Return (X, Y) of the center of cell containing provided text 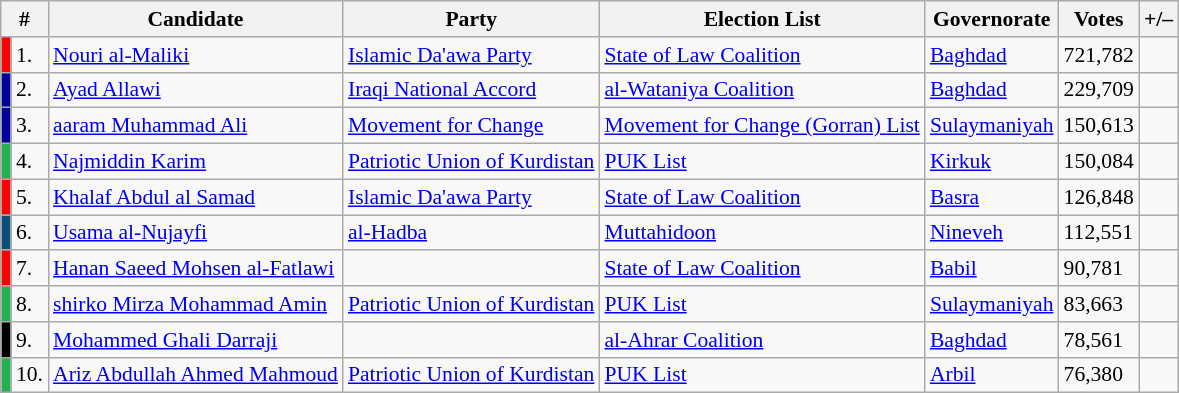
Nouri al-Maliki (196, 55)
5. (30, 197)
721,782 (1099, 55)
aaram Muhammad Ali (196, 126)
Movement for Change (Gorran) List (762, 126)
76,380 (1099, 375)
Ayad Allawi (196, 90)
Iraqi National Accord (472, 90)
Muttahidoon (762, 233)
78,561 (1099, 340)
Hanan Saeed Mohsen al-Fatlawi (196, 269)
Arbil (992, 375)
9. (30, 340)
Basra (992, 197)
Movement for Change (472, 126)
3. (30, 126)
10. (30, 375)
112,551 (1099, 233)
al-Ahrar Coalition (762, 340)
Party (472, 19)
Kirkuk (992, 162)
Usama al-Nujayfi (196, 233)
4. (30, 162)
al-Hadba (472, 233)
8. (30, 304)
7. (30, 269)
Ariz Abdullah Ahmed Mahmoud (196, 375)
2. (30, 90)
Election List (762, 19)
Candidate (196, 19)
Babil (992, 269)
83,663 (1099, 304)
6. (30, 233)
150,613 (1099, 126)
+/– (1158, 19)
Mohammed Ghali Darraji (196, 340)
150,084 (1099, 162)
Votes (1099, 19)
# (24, 19)
1. (30, 55)
shirko Mirza Mohammad Amin (196, 304)
al-Wataniya Coalition (762, 90)
Khalaf Abdul al Samad (196, 197)
126,848 (1099, 197)
Governorate (992, 19)
Najmiddin Karim (196, 162)
229,709 (1099, 90)
90,781 (1099, 269)
Nineveh (992, 233)
